Pinpoint the cell where the given text exists, returning its [X, Y] midpoint coordinate. 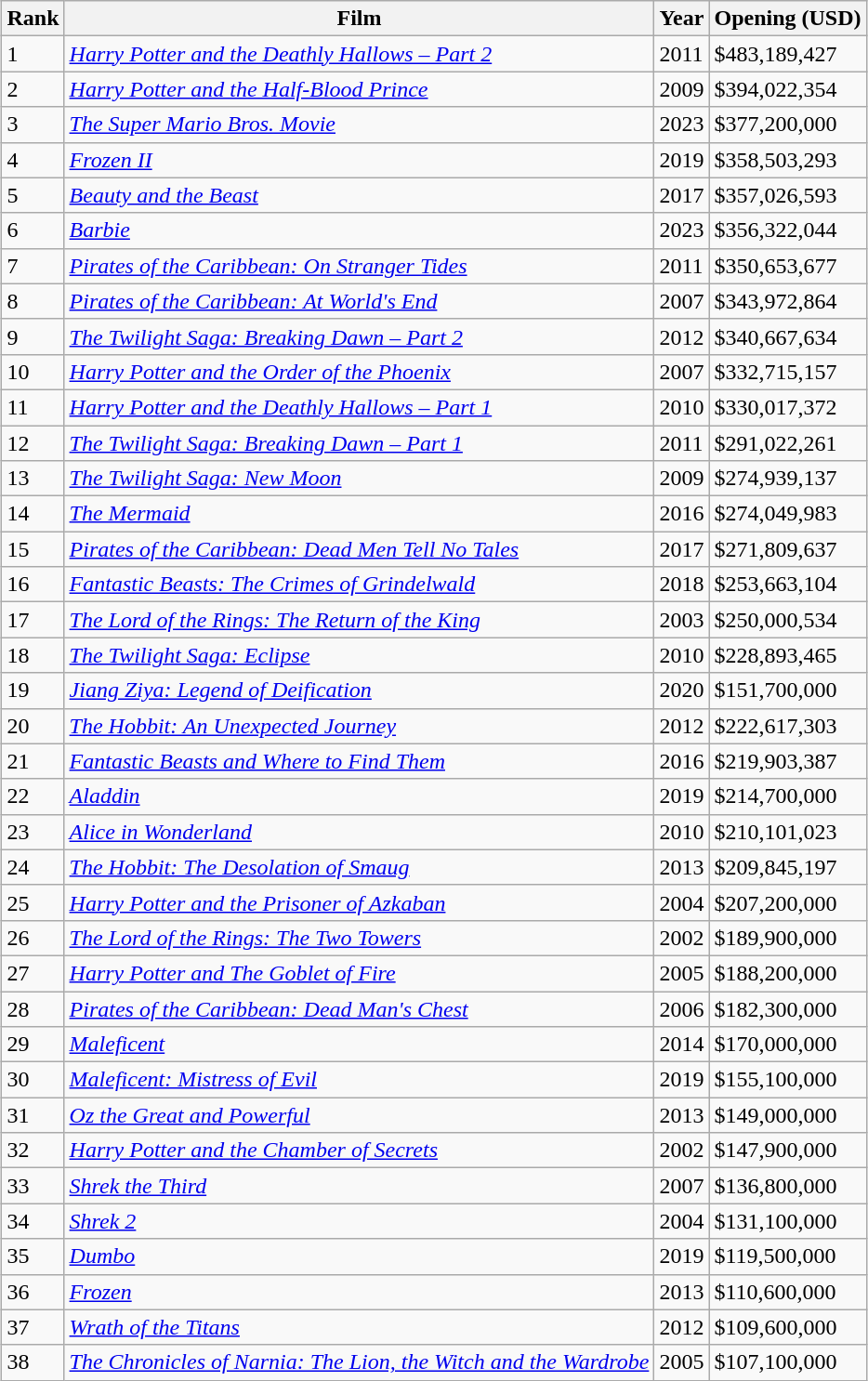
$356,322,044 [788, 230]
The Lord of the Rings: The Two Towers [359, 938]
29 [33, 1045]
$330,017,372 [788, 407]
5 [33, 195]
The Hobbit: An Unexpected Journey [359, 726]
12 [33, 443]
$109,600,000 [788, 1327]
Rank [33, 19]
$291,022,261 [788, 443]
The Mermaid [359, 514]
$377,200,000 [788, 125]
Pirates of the Caribbean: At World's End [359, 301]
The Twilight Saga: New Moon [359, 479]
31 [33, 1115]
Maleficent [359, 1045]
$210,101,023 [788, 832]
20 [33, 726]
24 [33, 867]
6 [33, 230]
$222,617,303 [788, 726]
34 [33, 1221]
Maleficent: Mistress of Evil [359, 1080]
$147,900,000 [788, 1151]
38 [33, 1362]
Shrek 2 [359, 1221]
23 [33, 832]
17 [33, 620]
$214,700,000 [788, 796]
$182,300,000 [788, 1008]
33 [33, 1186]
$358,503,293 [788, 160]
$271,809,637 [788, 549]
$483,189,427 [788, 54]
$332,715,157 [788, 372]
$155,100,000 [788, 1080]
Frozen II [359, 160]
The Hobbit: The Desolation of Smaug [359, 867]
Oz the Great and Powerful [359, 1115]
$274,049,983 [788, 514]
$170,000,000 [788, 1045]
Harry Potter and the Deathly Hallows – Part 1 [359, 407]
$274,939,137 [788, 479]
The Twilight Saga: Breaking Dawn – Part 2 [359, 336]
27 [33, 973]
The Super Mario Bros. Movie [359, 125]
Beauty and the Beast [359, 195]
Harry Potter and the Order of the Phoenix [359, 372]
3 [33, 125]
$189,900,000 [788, 938]
2014 [682, 1045]
Pirates of the Caribbean: Dead Man's Chest [359, 1008]
Frozen [359, 1292]
$207,200,000 [788, 902]
Alice in Wonderland [359, 832]
2 [33, 89]
Harry Potter and The Goblet of Fire [359, 973]
The Twilight Saga: Breaking Dawn – Part 1 [359, 443]
Film [359, 19]
Dumbo [359, 1256]
32 [33, 1151]
$209,845,197 [788, 867]
18 [33, 655]
Jiang Ziya: Legend of Deification [359, 690]
Shrek the Third [359, 1186]
$119,500,000 [788, 1256]
Harry Potter and the Chamber of Secrets [359, 1151]
2006 [682, 1008]
14 [33, 514]
Pirates of the Caribbean: On Stranger Tides [359, 266]
$107,100,000 [788, 1362]
30 [33, 1080]
26 [33, 938]
2018 [682, 585]
The Twilight Saga: Eclipse [359, 655]
$350,653,677 [788, 266]
21 [33, 761]
4 [33, 160]
37 [33, 1327]
$188,200,000 [788, 973]
$228,893,465 [788, 655]
Aladdin [359, 796]
28 [33, 1008]
$151,700,000 [788, 690]
$149,000,000 [788, 1115]
15 [33, 549]
$131,100,000 [788, 1221]
36 [33, 1292]
Fantastic Beasts: The Crimes of Grindelwald [359, 585]
$110,600,000 [788, 1292]
2020 [682, 690]
$394,022,354 [788, 89]
19 [33, 690]
$357,026,593 [788, 195]
$340,667,634 [788, 336]
The Chronicles of Narnia: The Lion, the Witch and the Wardrobe [359, 1362]
25 [33, 902]
$343,972,864 [788, 301]
Fantastic Beasts and Where to Find Them [359, 761]
16 [33, 585]
13 [33, 479]
Harry Potter and the Deathly Hallows – Part 2 [359, 54]
8 [33, 301]
Harry Potter and the Half-Blood Prince [359, 89]
Wrath of the Titans [359, 1327]
Harry Potter and the Prisoner of Azkaban [359, 902]
$136,800,000 [788, 1186]
Barbie [359, 230]
22 [33, 796]
Opening (USD) [788, 19]
7 [33, 266]
9 [33, 336]
$253,663,104 [788, 585]
Year [682, 19]
1 [33, 54]
10 [33, 372]
$219,903,387 [788, 761]
35 [33, 1256]
2003 [682, 620]
Pirates of the Caribbean: Dead Men Tell No Tales [359, 549]
11 [33, 407]
The Lord of the Rings: The Return of the King [359, 620]
$250,000,534 [788, 620]
